From the cell containing the given text, extract its center point as [X, Y] coordinate. 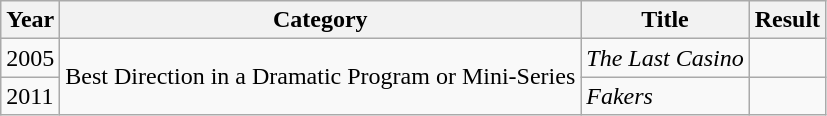
Fakers [665, 96]
Best Direction in a Dramatic Program or Mini-Series [320, 77]
Category [320, 20]
2011 [30, 96]
The Last Casino [665, 58]
Year [30, 20]
2005 [30, 58]
Title [665, 20]
Result [787, 20]
